Return (x, y) of the center of cell containing provided text 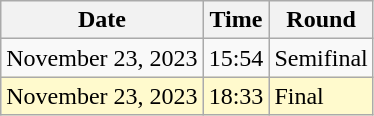
Date (102, 20)
Final (321, 96)
Semifinal (321, 58)
18:33 (236, 96)
Time (236, 20)
15:54 (236, 58)
Round (321, 20)
